Search for the cell housing the specified text and yield its [X, Y] center coordinate. 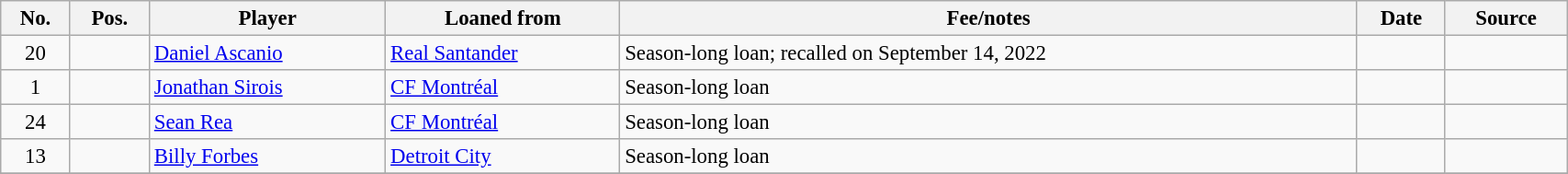
Detroit City [503, 157]
Real Santander [503, 53]
24 [35, 122]
Fee/notes [988, 18]
20 [35, 53]
No. [35, 18]
Season-long loan; recalled on September 14, 2022 [988, 53]
1 [35, 87]
Pos. [109, 18]
Source [1506, 18]
Daniel Ascanio [268, 53]
13 [35, 157]
Player [268, 18]
Billy Forbes [268, 157]
Jonathan Sirois [268, 87]
Loaned from [503, 18]
Sean Rea [268, 122]
Date [1401, 18]
